Pinpoint the cell where the given text exists, returning its (x, y) midpoint coordinate. 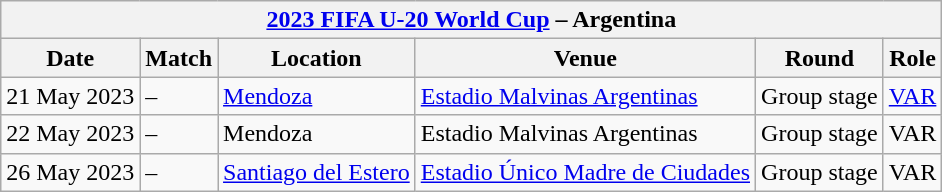
Santiago del Estero (317, 172)
21 May 2023 (70, 96)
Role (912, 58)
Round (820, 58)
Venue (585, 58)
22 May 2023 (70, 134)
Match (179, 58)
Estadio Único Madre de Ciudades (585, 172)
Date (70, 58)
26 May 2023 (70, 172)
2023 FIFA U-20 World Cup – Argentina (472, 20)
Location (317, 58)
